Find where the given text appears and provide that cell's center as [X, Y] coordinate. 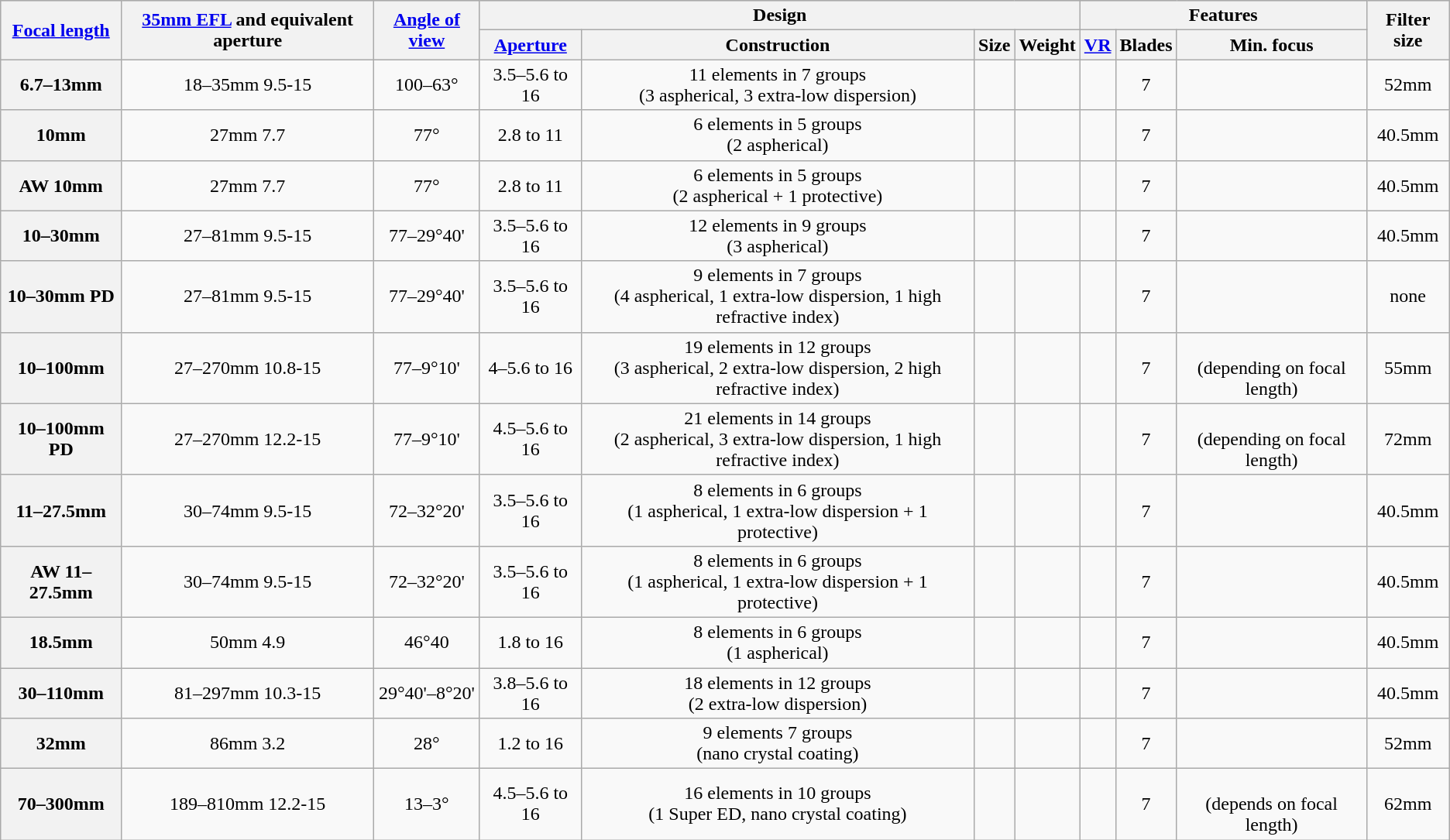
Min. focus [1272, 45]
55mm [1408, 368]
8 elements in 6 groups(1 aspherical) [778, 643]
10mm [61, 135]
46°40 [428, 643]
18.5mm [61, 643]
(depends on focal length) [1272, 804]
189–810mm 12.2-15 [248, 804]
VR [1098, 45]
11–27.5mm [61, 510]
10–100mm PD [61, 439]
10–30mm [61, 235]
13–3° [428, 804]
18–35mm 9.5-15 [248, 85]
Focal length [61, 30]
Size [995, 45]
62mm [1408, 804]
Design [779, 15]
30–110mm [61, 692]
AW 10mm [61, 186]
27–270mm 10.8-15 [248, 368]
Weight [1047, 45]
16 elements in 10 groups(1 Super ED, nano crystal coating) [778, 804]
Aperture [530, 45]
35mm EFL and equivalent aperture [248, 30]
10–100mm [61, 368]
10–30mm PD [61, 297]
6 elements in 5 groups(2 aspherical + 1 protective) [778, 186]
19 elements in 12 groups(3 aspherical, 2 extra-low dispersion, 2 high refractive index) [778, 368]
9 elements 7 groups(nano crystal coating) [778, 743]
50mm 4.9 [248, 643]
70–300mm [61, 804]
21 elements in 14 groups(2 aspherical, 3 extra-low dispersion, 1 high refractive index) [778, 439]
Features [1223, 15]
6.7–13mm [61, 85]
1.2 to 16 [530, 743]
Construction [778, 45]
6 elements in 5 groups(2 aspherical) [778, 135]
100–63° [428, 85]
18 elements in 12 groups(2 extra-low dispersion) [778, 692]
11 elements in 7 groups(3 aspherical, 3 extra-low dispersion) [778, 85]
81–297mm 10.3-15 [248, 692]
none [1408, 297]
86mm 3.2 [248, 743]
12 elements in 9 groups(3 aspherical) [778, 235]
AW 11–27.5mm [61, 581]
9 elements in 7 groups(4 aspherical, 1 extra-low dispersion, 1 high refractive index) [778, 297]
4–5.6 to 16 [530, 368]
1.8 to 16 [530, 643]
Filter size [1408, 30]
29°40'–8°20' [428, 692]
3.8–5.6 to 16 [530, 692]
27–270mm 12.2-15 [248, 439]
32mm [61, 743]
Blades [1146, 45]
28° [428, 743]
Angle of view [428, 30]
72mm [1408, 439]
